Provide the (X, Y) coordinate of the cell's center where the given text is located.  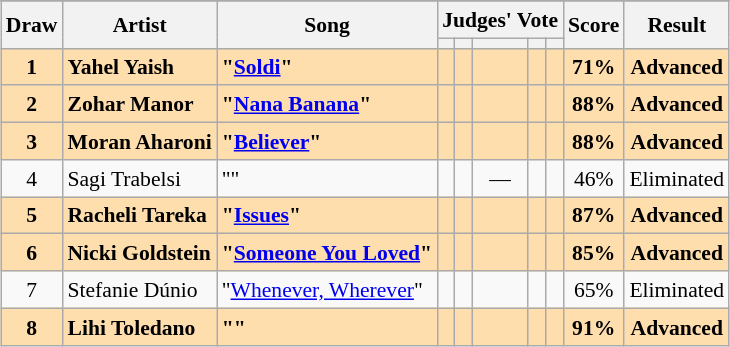
— (500, 178)
1 (32, 66)
Judges' Vote (500, 20)
71% (594, 66)
65% (594, 290)
2 (32, 104)
Song (327, 24)
Racheli Tareka (139, 216)
6 (32, 252)
87% (594, 216)
"Issues" (327, 216)
Stefanie Dúnio (139, 290)
"Whenever, Wherever" (327, 290)
5 (32, 216)
Zohar Manor (139, 104)
85% (594, 252)
7 (32, 290)
Result (676, 24)
91% (594, 326)
"Nana Banana" (327, 104)
"Soldi" (327, 66)
3 (32, 142)
8 (32, 326)
"Someone You Loved" (327, 252)
Sagi Trabelsi (139, 178)
Moran Aharoni (139, 142)
46% (594, 178)
4 (32, 178)
"Believer" (327, 142)
Yahel Yaish (139, 66)
Lihi Toledano (139, 326)
Score (594, 24)
Artist (139, 24)
Draw (32, 24)
Nicki Goldstein (139, 252)
